Identify which cell holds the provided text, then report its (X, Y) central coordinate. 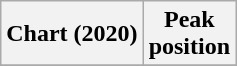
Peakposition (189, 34)
Chart (2020) (72, 34)
